Find where the given text appears and provide that cell's center as (X, Y) coordinate. 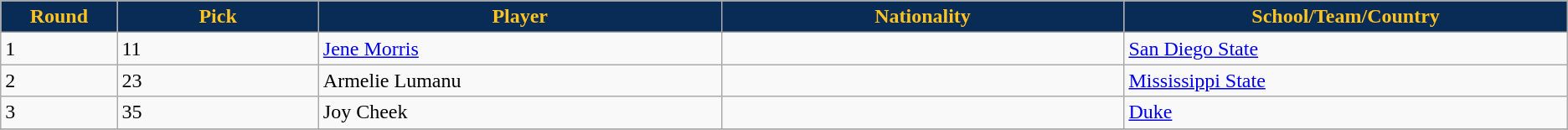
11 (218, 49)
Duke (1345, 112)
Joy Cheek (519, 112)
23 (218, 81)
Nationality (923, 17)
3 (59, 112)
1 (59, 49)
Round (59, 17)
Player (519, 17)
Pick (218, 17)
2 (59, 81)
School/Team/Country (1345, 17)
Armelie Lumanu (519, 81)
35 (218, 112)
San Diego State (1345, 49)
Jene Morris (519, 49)
Mississippi State (1345, 81)
